For the text-containing cell, return its midpoint in (X, Y) coordinate format. 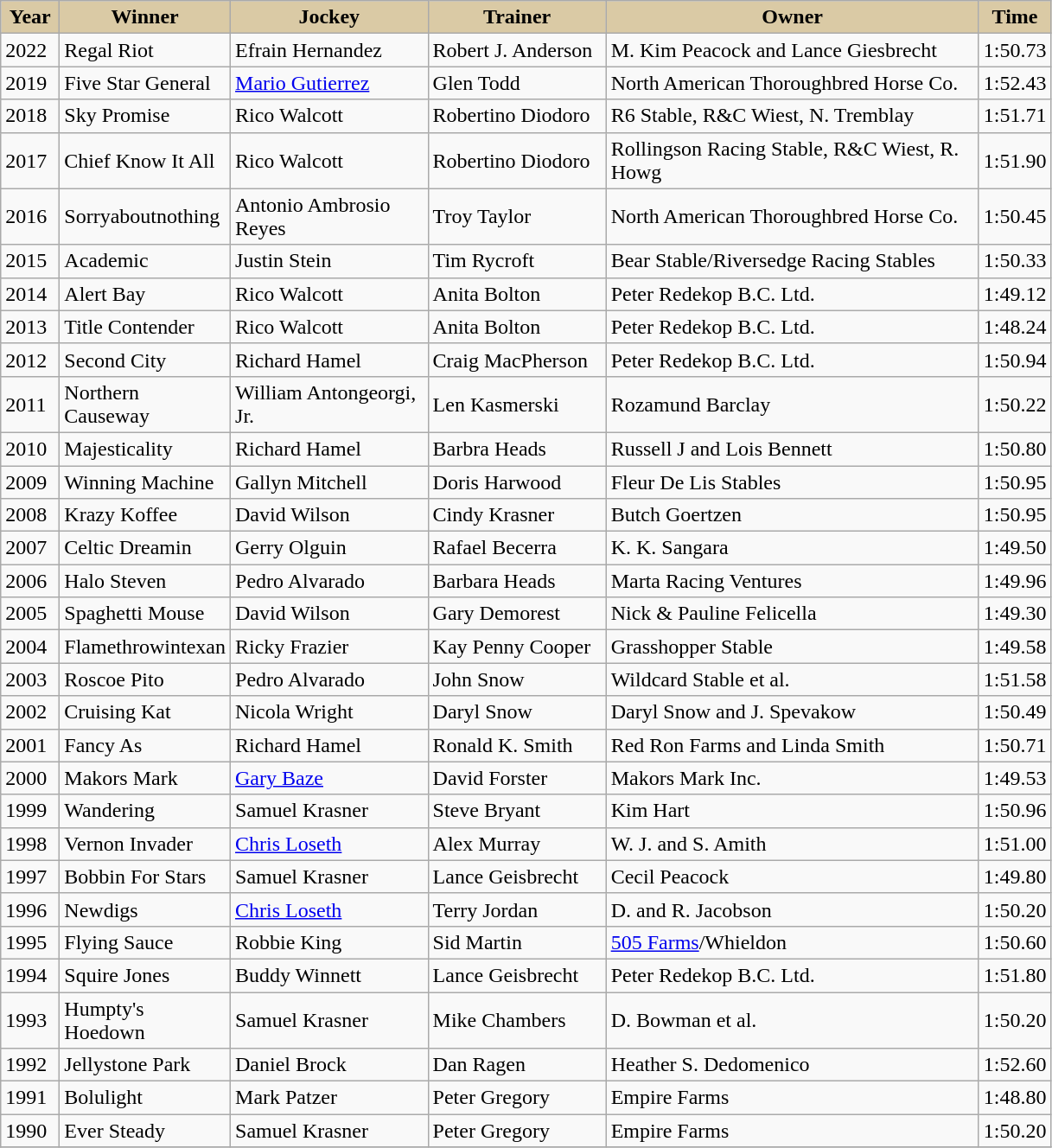
Grasshopper Stable (792, 647)
Ronald K. Smith (517, 745)
Winner (145, 17)
1:50.80 (1015, 449)
Academic (145, 261)
Year (30, 17)
Makors Mark Inc. (792, 778)
Robert J. Anderson (517, 50)
Marta Racing Ventures (792, 581)
1991 (30, 1098)
2003 (30, 679)
Roscoe Pito (145, 679)
W. J. and S. Amith (792, 844)
Mark Patzer (330, 1098)
Jellystone Park (145, 1065)
1:50.22 (1015, 405)
Daniel Brock (330, 1065)
1:50.73 (1015, 50)
Vernon Invader (145, 844)
Antonio Ambrosio Reyes (330, 216)
Title Contender (145, 327)
John Snow (517, 679)
2008 (30, 515)
Ever Steady (145, 1131)
Chief Know It All (145, 161)
Nick & Pauline Felicella (792, 614)
Dan Ragen (517, 1065)
Buddy Winnett (330, 975)
Glen Todd (517, 83)
2002 (30, 712)
505 Farms/Whieldon (792, 942)
1:50.60 (1015, 942)
1:52.60 (1015, 1065)
Justin Stein (330, 261)
1:51.90 (1015, 161)
1:49.50 (1015, 548)
2011 (30, 405)
Sid Martin (517, 942)
Jockey (330, 17)
Celtic Dreamin (145, 548)
Kim Hart (792, 811)
Regal Riot (145, 50)
Red Ron Farms and Linda Smith (792, 745)
2018 (30, 116)
Time (1015, 17)
1994 (30, 975)
2013 (30, 327)
Squire Jones (145, 975)
William Antongeorgi, Jr. (330, 405)
Gary Demorest (517, 614)
Terry Jordan (517, 909)
2004 (30, 647)
1:48.24 (1015, 327)
Humpty's Hoedown (145, 1020)
Robbie King (330, 942)
2014 (30, 294)
1:49.12 (1015, 294)
Five Star General (145, 83)
2000 (30, 778)
1:49.80 (1015, 877)
2017 (30, 161)
Russell J and Lois Bennett (792, 449)
Alert Bay (145, 294)
Tim Rycroft (517, 261)
Cecil Peacock (792, 877)
2005 (30, 614)
Wildcard Stable et al. (792, 679)
Gerry Olguin (330, 548)
1:49.53 (1015, 778)
Doris Harwood (517, 482)
M. Kim Peacock and Lance Giesbrecht (792, 50)
Flying Sauce (145, 942)
Alex Murray (517, 844)
2009 (30, 482)
1998 (30, 844)
2010 (30, 449)
Daryl Snow and J. Spevakow (792, 712)
1:50.96 (1015, 811)
Daryl Snow (517, 712)
Steve Bryant (517, 811)
K. K. Sangara (792, 548)
Cindy Krasner (517, 515)
Bear Stable/Riversedge Racing Stables (792, 261)
Rafael Becerra (517, 548)
Spaghetti Mouse (145, 614)
Krazy Koffee (145, 515)
1992 (30, 1065)
2012 (30, 360)
Gary Baze (330, 778)
1:50.49 (1015, 712)
Rollingson Racing Stable, R&C Wiest, R. Howg (792, 161)
1993 (30, 1020)
1:52.43 (1015, 83)
1:50.45 (1015, 216)
2016 (30, 216)
R6 Stable, R&C Wiest, N. Tremblay (792, 116)
Trainer (517, 17)
Sky Promise (145, 116)
Bolulight (145, 1098)
Kay Penny Cooper (517, 647)
1:50.33 (1015, 261)
1:51.58 (1015, 679)
Cruising Kat (145, 712)
1:49.96 (1015, 581)
Gallyn Mitchell (330, 482)
Fleur De Lis Stables (792, 482)
2019 (30, 83)
Ricky Frazier (330, 647)
1:51.00 (1015, 844)
Second City (145, 360)
Majesticality (145, 449)
Len Kasmerski (517, 405)
Barbra Heads (517, 449)
1:49.58 (1015, 647)
1999 (30, 811)
1:49.30 (1015, 614)
1:48.80 (1015, 1098)
2001 (30, 745)
D. Bowman et al. (792, 1020)
Rozamund Barclay (792, 405)
Makors Mark (145, 778)
D. and R. Jacobson (792, 909)
Halo Steven (145, 581)
Heather S. Dedomenico (792, 1065)
Bobbin For Stars (145, 877)
Owner (792, 17)
Nicola Wright (330, 712)
Barbara Heads (517, 581)
Efrain Hernandez (330, 50)
1997 (30, 877)
Butch Goertzen (792, 515)
2022 (30, 50)
Newdigs (145, 909)
2006 (30, 581)
Wandering (145, 811)
Winning Machine (145, 482)
1995 (30, 942)
Mike Chambers (517, 1020)
1:51.71 (1015, 116)
Mario Gutierrez (330, 83)
1:51.80 (1015, 975)
Sorryaboutnothing (145, 216)
Flamethrowintexan (145, 647)
Northern Causeway (145, 405)
2007 (30, 548)
Fancy As (145, 745)
Craig MacPherson (517, 360)
1:50.94 (1015, 360)
David Forster (517, 778)
Troy Taylor (517, 216)
1996 (30, 909)
1:50.71 (1015, 745)
1990 (30, 1131)
2015 (30, 261)
